For the text-containing cell, return its midpoint in (x, y) coordinate format. 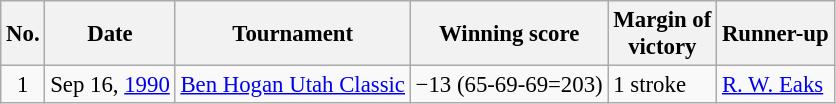
Date (110, 34)
Sep 16, 1990 (110, 85)
1 stroke (662, 85)
1 (23, 85)
Runner-up (776, 34)
R. W. Eaks (776, 85)
−13 (65-69-69=203) (509, 85)
No. (23, 34)
Winning score (509, 34)
Ben Hogan Utah Classic (292, 85)
Margin ofvictory (662, 34)
Tournament (292, 34)
